Scan for the cell matching the given text and deliver its (X, Y) coordinate at center. 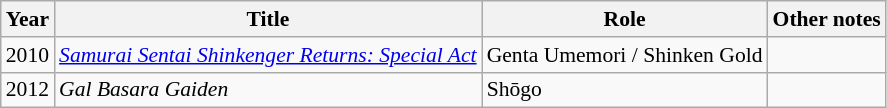
Other notes (827, 19)
Samurai Sentai Shinkenger Returns: Special Act (268, 55)
Genta Umemori / Shinken Gold (625, 55)
Gal Basara Gaiden (268, 90)
2012 (28, 90)
Shōgo (625, 90)
Year (28, 19)
Role (625, 19)
2010 (28, 55)
Title (268, 19)
